Return [x, y] of the center of cell containing provided text 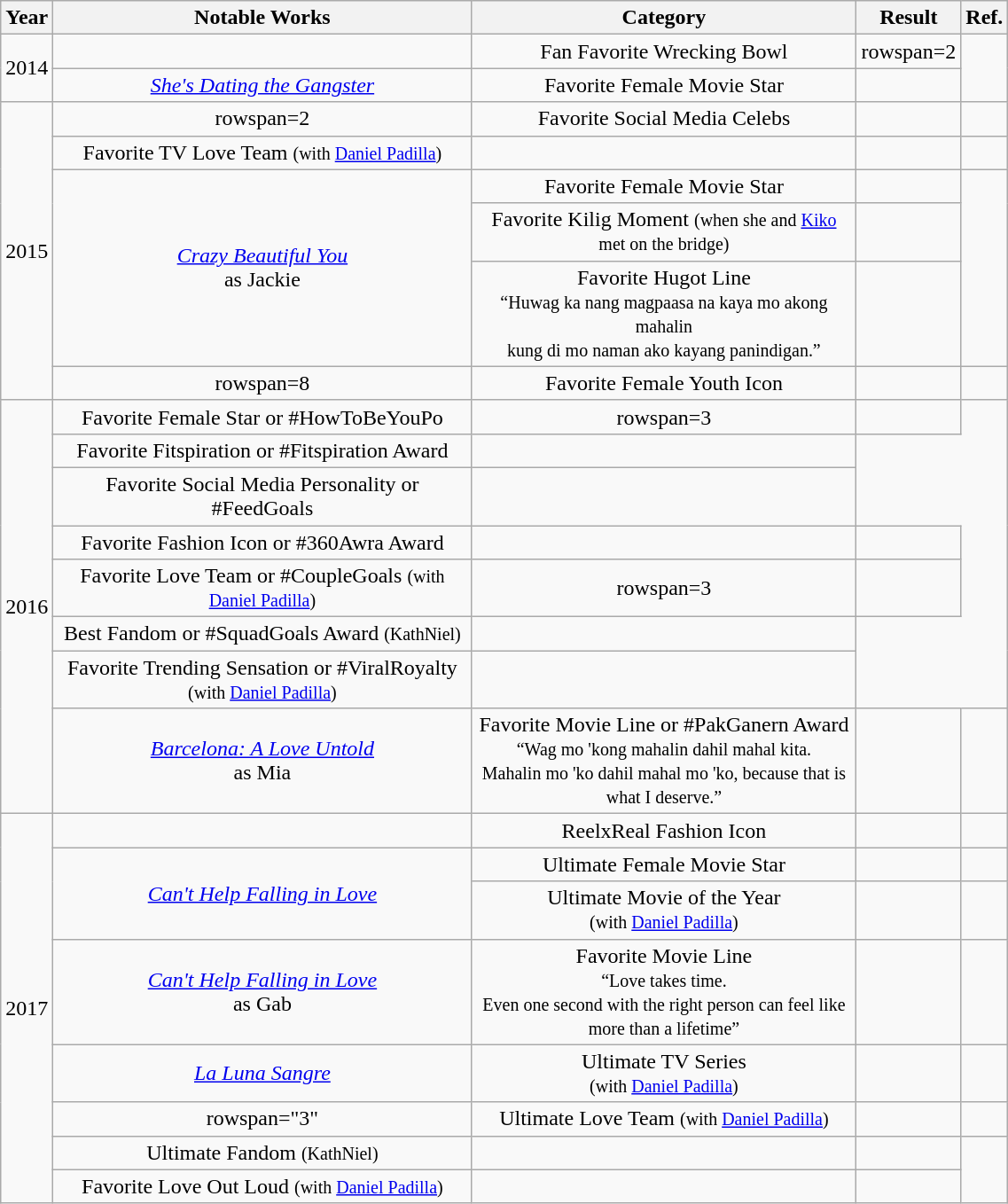
rowspan=8 [262, 383]
Crazy Beautiful Youas Jackie [262, 268]
Favorite Trending Sensation or #ViralRoyalty (with Daniel Padilla) [262, 679]
Notable Works [262, 18]
Favorite Movie Line “Love takes time.Even one second with the right person can feel like more than a lifetime” [664, 991]
Favorite Kilig Moment (when she and Kiko met on the bridge) [664, 232]
Favorite Social Media Celebs [664, 119]
ReelxReal Fashion Icon [664, 831]
Ultimate Movie of the Year (with Daniel Padilla) [664, 910]
Ultimate TV Series (with Daniel Padilla) [664, 1073]
Favorite Fashion Icon or #360Awra Award [262, 542]
Fan Favorite Wrecking Bowl [664, 51]
Favorite TV Love Team (with Daniel Padilla) [262, 152]
Can't Help Falling in Love [262, 894]
2016 [27, 606]
2015 [27, 251]
Favorite Female Youth Icon [664, 383]
Result [909, 18]
Favorite Fitspiration or #Fitspiration Award [262, 450]
Favorite Social Media Personality or #FeedGoals [262, 496]
Ultimate Love Team (with Daniel Padilla) [664, 1119]
Favorite Love Team or #CoupleGoals (with Daniel Padilla) [262, 589]
2017 [27, 1009]
She's Dating the Gangster [262, 85]
2014 [27, 68]
Favorite Love Out Loud (with Daniel Padilla) [262, 1186]
Ultimate Female Movie Star [664, 864]
Best Fandom or #SquadGoals Award (KathNiel) [262, 634]
La Luna Sangre [262, 1073]
Can't Help Falling in Loveas Gab [262, 991]
Favorite Female Star or #HowToBeYouPo [262, 417]
Favorite Movie Line or #PakGanern Award “Wag mo 'kong mahalin dahil mahal kita.Mahalin mo 'ko dahil mahal mo 'ko, because that is what I deserve.” [664, 761]
Ultimate Fandom (KathNiel) [262, 1153]
Favorite Hugot Line “Huwag ka nang magpaasa na kaya mo akong mahalinkung di mo naman ako kayang panindigan.” [664, 314]
rowspan="3" [262, 1119]
Category [664, 18]
Year [27, 18]
Barcelona: A Love Untoldas Mia [262, 761]
Ref. [984, 18]
